Extract the [X, Y] coordinate from the center of the cell holding the provided text.  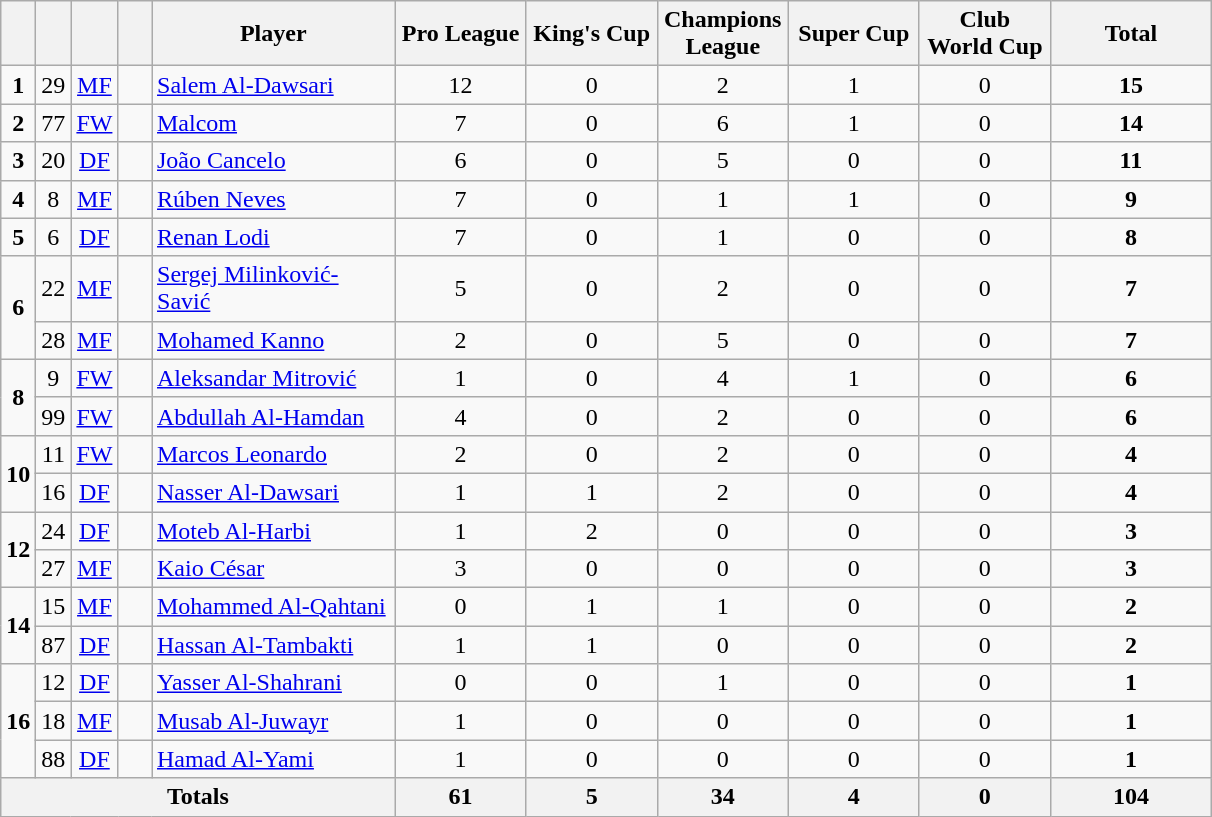
Total [1130, 34]
28 [54, 340]
Renan Lodi [274, 237]
Malcom [274, 123]
Rúben Neves [274, 199]
77 [54, 123]
Player [274, 34]
18 [54, 721]
Hamad Al-Yami [274, 759]
Abdullah Al-Hamdan [274, 416]
Aleksandar Mitrović [274, 378]
34 [722, 797]
22 [54, 288]
Salem Al-Dawsari [274, 85]
Nasser Al-Dawsari [274, 492]
Super Cup [854, 34]
Marcos Leonardo [274, 454]
87 [54, 645]
61 [460, 797]
Mohammed Al-Qahtani [274, 607]
Yasser Al-Shahrani [274, 683]
Kaio César [274, 569]
104 [1130, 797]
Totals [198, 797]
20 [54, 161]
João Cancelo [274, 161]
10 [18, 473]
88 [54, 759]
Sergej Milinković-Savić [274, 288]
Musab Al-Juwayr [274, 721]
Champions League [722, 34]
King's Cup [592, 34]
99 [54, 416]
Moteb Al-Harbi [274, 531]
Mohamed Kanno [274, 340]
29 [54, 85]
24 [54, 531]
27 [54, 569]
Club World Cup [984, 34]
Hassan Al-Tambakti [274, 645]
Pro League [460, 34]
